Provide the [X, Y] coordinate of the cell's center where the given text is located.  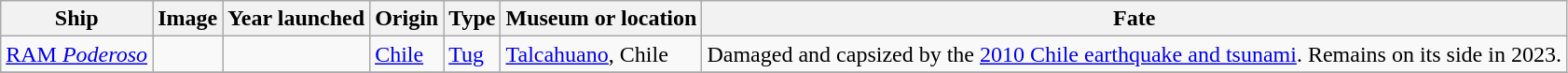
Ship [76, 19]
Damaged and capsized by the 2010 Chile earthquake and tsunami. Remains on its side in 2023. [1135, 54]
Talcahuano, Chile [601, 54]
Tug [472, 54]
Origin [406, 19]
Museum or location [601, 19]
Type [472, 19]
Year launched [296, 19]
Image [188, 19]
RAM Poderoso [76, 54]
Chile [406, 54]
Fate [1135, 19]
